Provide the [x, y] coordinate of the cell's center where the given text is located.  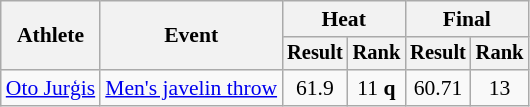
61.9 [315, 88]
Final [466, 19]
Oto Jurģis [50, 88]
11 q [377, 88]
Men's javelin throw [191, 88]
Event [191, 36]
Athlete [50, 36]
Heat [344, 19]
60.71 [438, 88]
13 [500, 88]
